Detect which cell encompasses the target text, then output its (x, y) center coordinate. 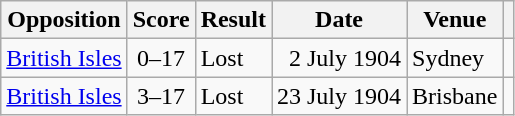
Venue (455, 20)
Score (161, 20)
Brisbane (455, 96)
2 July 1904 (340, 58)
23 July 1904 (340, 96)
0–17 (161, 58)
Opposition (64, 20)
Result (233, 20)
3–17 (161, 96)
Date (340, 20)
Sydney (455, 58)
